Locate the cell with the specified text and output its [x, y] center coordinate. 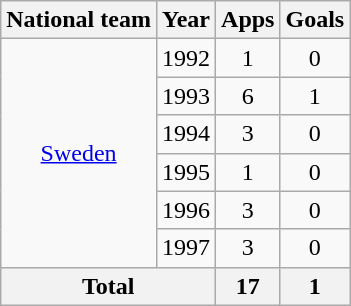
Sweden [79, 153]
1994 [186, 134]
1995 [186, 172]
Apps [248, 20]
National team [79, 20]
6 [248, 96]
Total [108, 286]
Goals [315, 20]
1997 [186, 248]
1996 [186, 210]
1992 [186, 58]
1993 [186, 96]
Year [186, 20]
17 [248, 286]
